Provide the [X, Y] coordinate of the cell's center where the given text is located.  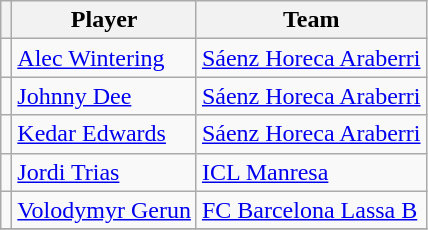
Johnny Dee [104, 96]
FC Barcelona Lassa B [311, 210]
Kedar Edwards [104, 134]
Player [104, 20]
Team [311, 20]
ICL Manresa [311, 172]
Jordi Trias [104, 172]
Alec Wintering [104, 58]
Volodymyr Gerun [104, 210]
